Search for the cell housing the specified text and yield its (X, Y) center coordinate. 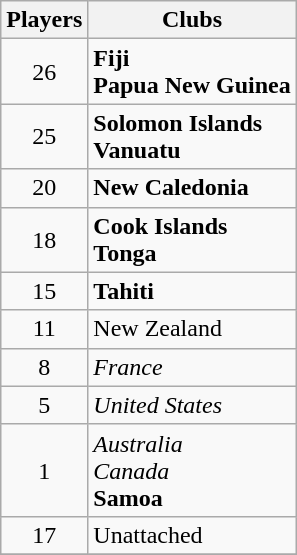
25 (44, 136)
5 (44, 405)
New Zealand (192, 329)
17 (44, 535)
20 (44, 188)
Unattached (192, 535)
France (192, 367)
Tahiti (192, 291)
15 (44, 291)
Cook Islands Tonga (192, 240)
18 (44, 240)
Players (44, 20)
8 (44, 367)
New Caledonia (192, 188)
1 (44, 470)
Clubs (192, 20)
United States (192, 405)
Australia Canada Samoa (192, 470)
26 (44, 72)
11 (44, 329)
Fiji Papua New Guinea (192, 72)
Solomon Islands Vanuatu (192, 136)
